From the cell containing the given text, extract its center point as [x, y] coordinate. 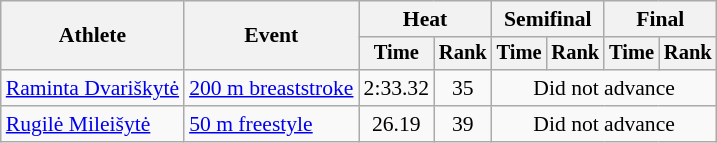
200 m breaststroke [271, 88]
Event [271, 36]
Athlete [92, 36]
Rugilė Mileišytė [92, 124]
39 [463, 124]
Final [660, 19]
50 m freestyle [271, 124]
Semifinal [548, 19]
Heat [426, 19]
35 [463, 88]
26.19 [396, 124]
2:33.32 [396, 88]
Raminta Dvariškytė [92, 88]
